Find where the given text appears and provide that cell's center as (X, Y) coordinate. 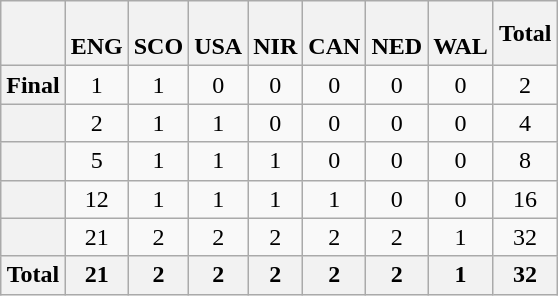
4 (525, 123)
Final (33, 85)
NED (397, 34)
WAL (461, 34)
16 (525, 199)
NIR (276, 34)
8 (525, 161)
ENG (96, 34)
12 (96, 199)
SCO (158, 34)
5 (96, 161)
CAN (334, 34)
USA (218, 34)
